Find where the given text appears and provide that cell's center as [x, y] coordinate. 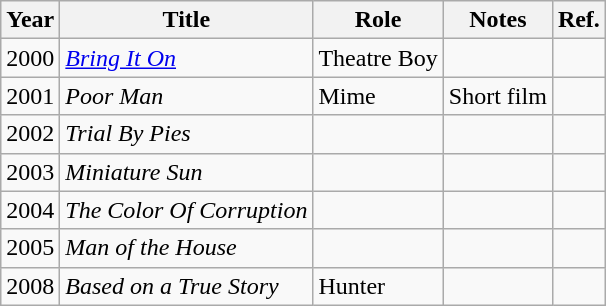
Notes [498, 20]
Poor Man [186, 96]
2005 [30, 248]
Man of the House [186, 248]
Based on a True Story [186, 286]
Trial By Pies [186, 134]
Bring It On [186, 58]
Year [30, 20]
Hunter [378, 286]
2004 [30, 210]
2001 [30, 96]
2002 [30, 134]
Mime [378, 96]
Title [186, 20]
Miniature Sun [186, 172]
2003 [30, 172]
Short film [498, 96]
The Color Of Corruption [186, 210]
Ref. [578, 20]
2008 [30, 286]
2000 [30, 58]
Role [378, 20]
Theatre Boy [378, 58]
